Capture the cell that displays the provided text and extract its [X, Y] central coordinate. 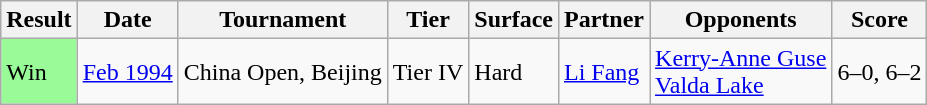
Partner [604, 20]
6–0, 6–2 [880, 72]
Hard [514, 72]
Surface [514, 20]
Tier IV [428, 72]
China Open, Beijing [282, 72]
Date [128, 20]
Li Fang [604, 72]
Win [39, 72]
Score [880, 20]
Tier [428, 20]
Opponents [741, 20]
Kerry-Anne Guse Valda Lake [741, 72]
Result [39, 20]
Tournament [282, 20]
Feb 1994 [128, 72]
